Capture the cell that displays the provided text and extract its [X, Y] central coordinate. 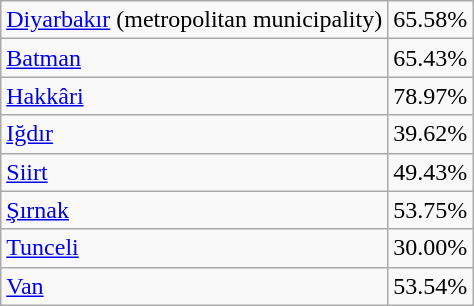
Diyarbakır (metropolitan municipality) [194, 20]
65.43% [430, 58]
53.75% [430, 210]
Van [194, 286]
49.43% [430, 172]
39.62% [430, 134]
Siirt [194, 172]
Şırnak [194, 210]
Batman [194, 58]
30.00% [430, 248]
65.58% [430, 20]
Tunceli [194, 248]
Iğdır [194, 134]
78.97% [430, 96]
Hakkâri [194, 96]
53.54% [430, 286]
